Find where the given text appears and provide that cell's center as (x, y) coordinate. 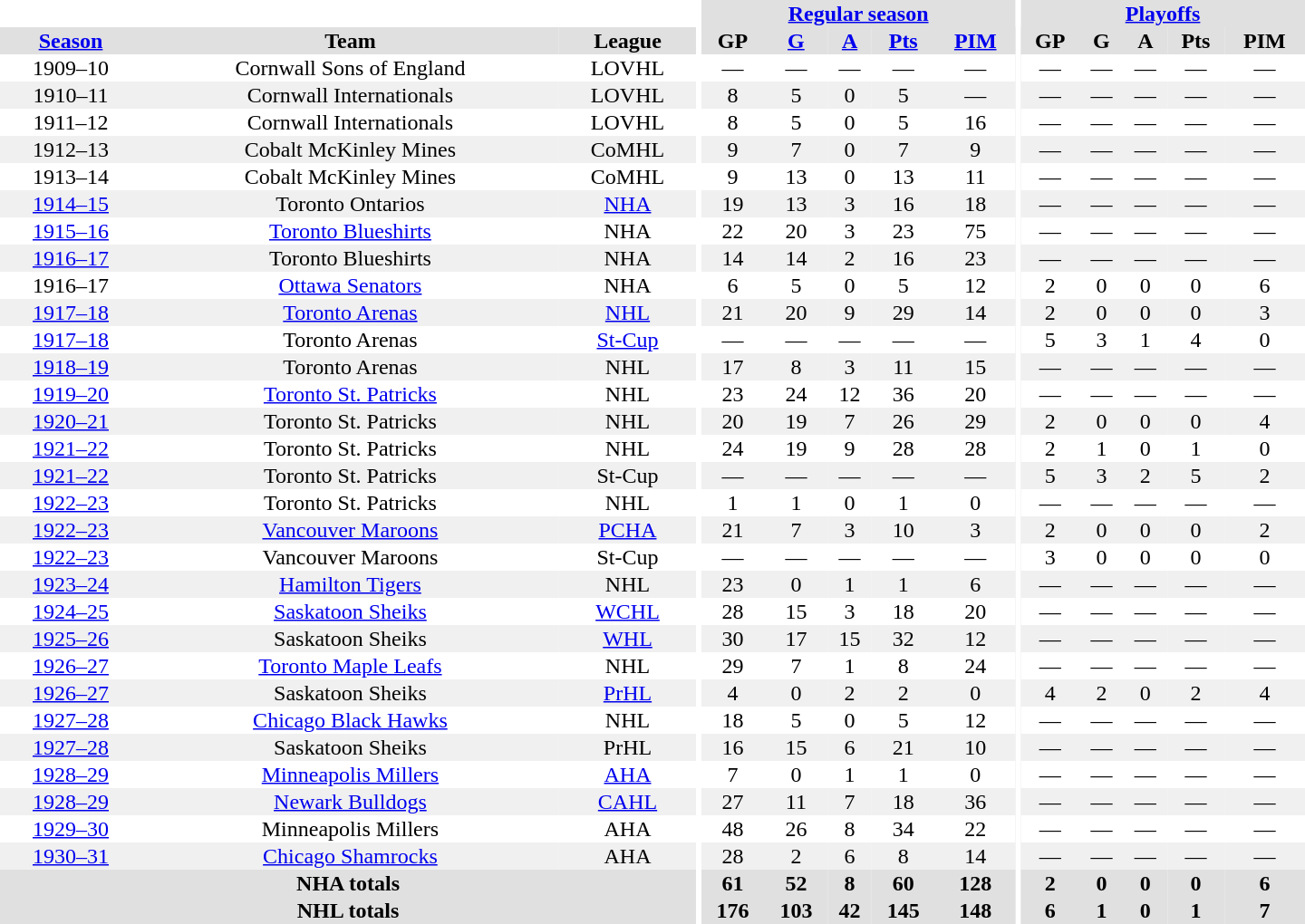
WCHL (627, 611)
Regular season (857, 14)
1923–24 (71, 584)
176 (732, 910)
30 (732, 639)
61 (732, 883)
Season (71, 41)
1925–26 (71, 639)
Hamilton Tigers (350, 584)
NHA totals (348, 883)
Ottawa Senators (350, 285)
Chicago Black Hawks (350, 720)
Toronto Ontarios (350, 204)
CAHL (627, 802)
1924–25 (71, 611)
1909–10 (71, 68)
1918–19 (71, 367)
WHL (627, 639)
1911–12 (71, 122)
128 (975, 883)
Chicago Shamrocks (350, 856)
Team (350, 41)
1930–31 (71, 856)
32 (904, 639)
1910–11 (71, 95)
60 (904, 883)
1914–15 (71, 204)
27 (732, 802)
52 (796, 883)
75 (975, 231)
League (627, 41)
42 (849, 910)
Newark Bulldogs (350, 802)
1915–16 (71, 231)
NHL totals (348, 910)
145 (904, 910)
34 (904, 829)
PCHA (627, 530)
1919–20 (71, 394)
103 (796, 910)
Playoffs (1163, 14)
48 (732, 829)
1913–14 (71, 177)
Toronto Maple Leafs (350, 666)
1920–21 (71, 421)
148 (975, 910)
1912–13 (71, 149)
Cornwall Sons of England (350, 68)
1929–30 (71, 829)
